For the text-containing cell, return its midpoint in (x, y) coordinate format. 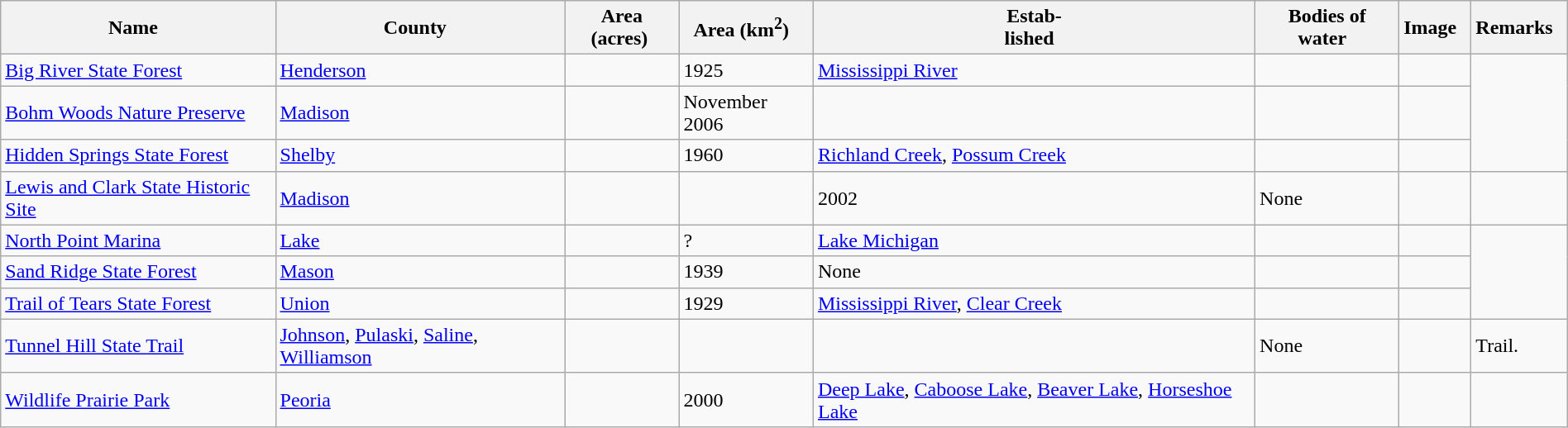
Richland Creek, Possum Creek (1034, 155)
1939 (746, 272)
? (746, 240)
County (420, 28)
Lake (420, 240)
Mason (420, 272)
Bodies of water (1327, 28)
Lewis and Clark State Historic Site (138, 198)
1960 (746, 155)
Trail of Tears State Forest (138, 303)
November 2006 (746, 112)
Henderson (420, 70)
Mississippi River, Clear Creek (1034, 303)
Peoria (420, 400)
Lake Michigan (1034, 240)
Bohm Woods Nature Preserve (138, 112)
Johnson, Pulaski, Saline, Williamson (420, 345)
Remarks (1519, 28)
North Point Marina (138, 240)
Trail. (1519, 345)
Deep Lake, Caboose Lake, Beaver Lake, Horseshoe Lake (1034, 400)
1929 (746, 303)
Area (km2) (746, 28)
Wildlife Prairie Park (138, 400)
Mississippi River (1034, 70)
Estab-lished (1034, 28)
Sand Ridge State Forest (138, 272)
Union (420, 303)
Tunnel Hill State Trail (138, 345)
Hidden Springs State Forest (138, 155)
Name (138, 28)
Big River State Forest (138, 70)
Shelby (420, 155)
2002 (1034, 198)
Area (acres) (622, 28)
Image (1436, 28)
1925 (746, 70)
2000 (746, 400)
